Return the (X, Y) coordinate for the center point of the cell that contains the specified text.  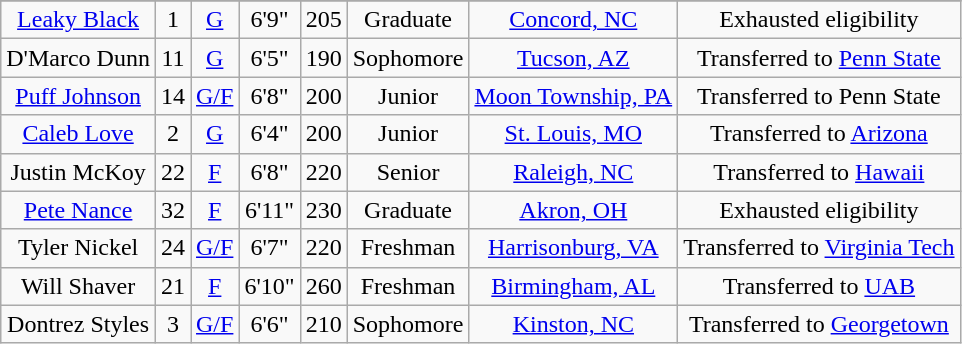
190 (324, 58)
24 (172, 248)
Senior (408, 172)
32 (172, 210)
Pete Nance (78, 210)
6'5" (270, 58)
11 (172, 58)
Kinston, NC (574, 324)
D'Marco Dunn (78, 58)
6'4" (270, 134)
St. Louis, MO (574, 134)
Tucson, AZ (574, 58)
21 (172, 286)
Leaky Black (78, 20)
Birmingham, AL (574, 286)
Concord, NC (574, 20)
260 (324, 286)
230 (324, 210)
Transferred to Hawaii (819, 172)
6'6" (270, 324)
Moon Township, PA (574, 96)
Raleigh, NC (574, 172)
14 (172, 96)
Transferred to UAB (819, 286)
Harrisonburg, VA (574, 248)
Puff Johnson (78, 96)
2 (172, 134)
6'10" (270, 286)
22 (172, 172)
210 (324, 324)
Caleb Love (78, 134)
Transferred to Virginia Tech (819, 248)
205 (324, 20)
Akron, OH (574, 210)
Tyler Nickel (78, 248)
6'11" (270, 210)
Dontrez Styles (78, 324)
Will Shaver (78, 286)
6'9" (270, 20)
Justin McKoy (78, 172)
1 (172, 20)
Transferred to Arizona (819, 134)
3 (172, 324)
6'7" (270, 248)
Transferred to Georgetown (819, 324)
